Determine the (X, Y) coordinate at the center of the cell enclosing the given text.  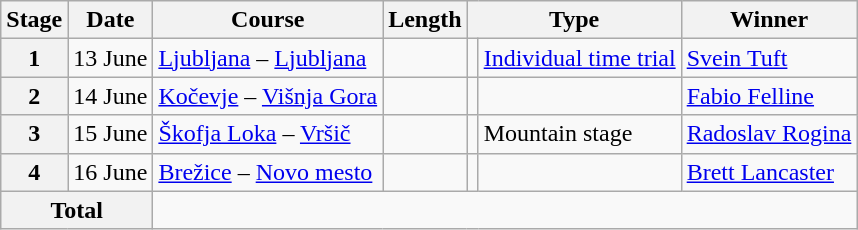
Škofja Loka – Vršič (268, 134)
Individual time trial (580, 58)
Course (268, 20)
Mountain stage (580, 134)
16 June (110, 172)
Date (110, 20)
Brett Lancaster (769, 172)
3 (34, 134)
Total (77, 210)
Length (425, 20)
Type (574, 20)
2 (34, 96)
Fabio Felline (769, 96)
Stage (34, 20)
Winner (769, 20)
Kočevje – Višnja Gora (268, 96)
1 (34, 58)
Brežice – Novo mesto (268, 172)
4 (34, 172)
Radoslav Rogina (769, 134)
Ljubljana – Ljubljana (268, 58)
13 June (110, 58)
14 June (110, 96)
Svein Tuft (769, 58)
15 June (110, 134)
